Locate the cell with the specified text and output its (X, Y) center coordinate. 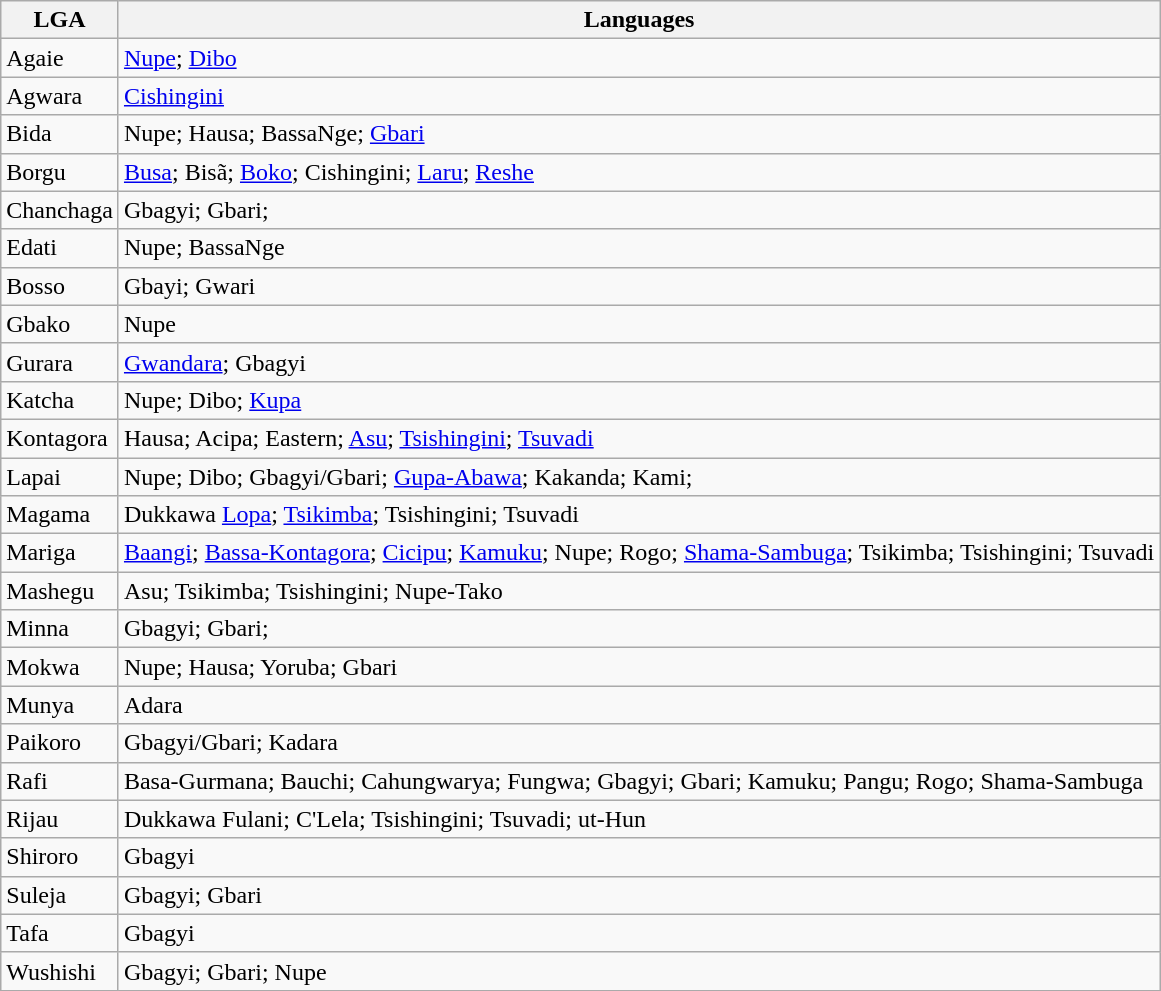
Dukkawa Lopa; Tsikimba; Tsishingini; Tsuvadi (638, 515)
Nupe; BassaNge (638, 248)
Gbagyi; Gbari; Nupe (638, 971)
Nupe; Hausa; BassaNge; Gbari (638, 134)
Mashegu (60, 591)
Gbagyi/Gbari; Kadara (638, 743)
Nupe; Dibo (638, 58)
Borgu (60, 172)
Lapai (60, 477)
Nupe; Dibo; Kupa (638, 400)
Nupe; Hausa; Yoruba; Gbari (638, 667)
Nupe (638, 324)
Gwandara; Gbagyi (638, 362)
Tafa (60, 933)
Baangi; Bassa-Kontagora; Cicipu; Kamuku; Nupe; Rogo; Shama-Sambuga; Tsikimba; Tsishingini; Tsuvadi (638, 553)
Agaie (60, 58)
Gurara (60, 362)
Katcha (60, 400)
Bosso (60, 286)
Gbayi; Gwari (638, 286)
Munya (60, 705)
Gbako (60, 324)
Suleja (60, 895)
Magama (60, 515)
Mariga (60, 553)
Minna (60, 629)
Gbagyi; Gbari (638, 895)
Dukkawa Fulani; C'Lela; Tsishingini; Tsuvadi; ut-Hun (638, 819)
Hausa; Acipa; Eastern; Asu; Tsishingini; Tsuvadi (638, 438)
Rijau (60, 819)
Kontagora (60, 438)
Bida (60, 134)
Shiroro (60, 857)
LGA (60, 20)
Nupe; Dibo; Gbagyi/Gbari; Gupa-Abawa; Kakanda; Kami; (638, 477)
Busa; Bisã; Boko; Cishingini; Laru; Reshe (638, 172)
Agwara (60, 96)
Basa-Gurmana; Bauchi; Cahungwarya; Fungwa; Gbagyi; Gbari; Kamuku; Pangu; Rogo; Shama-Sambuga (638, 781)
Mokwa (60, 667)
Cishingini (638, 96)
Paikoro (60, 743)
Rafi (60, 781)
Adara (638, 705)
Chanchaga (60, 210)
Asu; Tsikimba; Tsishingini; Nupe-Tako (638, 591)
Wushishi (60, 971)
Languages (638, 20)
Edati (60, 248)
